Determine the [x, y] coordinate at the center of the cell enclosing the given text.  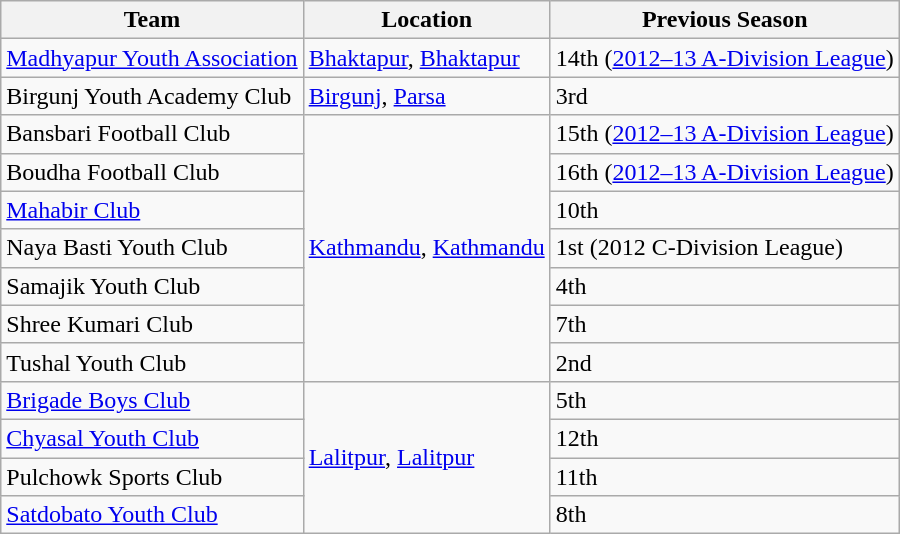
Chyasal Youth Club [152, 438]
Shree Kumari Club [152, 324]
Satdobato Youth Club [152, 515]
Mahabir Club [152, 210]
10th [724, 210]
14th (2012–13 A-Division League) [724, 58]
3rd [724, 96]
8th [724, 515]
1st (2012 C-Division League) [724, 248]
Madhyapur Youth Association [152, 58]
7th [724, 324]
Previous Season [724, 20]
4th [724, 286]
Birgunj, Parsa [426, 96]
Birgunj Youth Academy Club [152, 96]
15th (2012–13 A-Division League) [724, 134]
16th (2012–13 A-Division League) [724, 172]
Lalitpur, Lalitpur [426, 457]
Kathmandu, Kathmandu [426, 248]
Samajik Youth Club [152, 286]
Bansbari Football Club [152, 134]
12th [724, 438]
11th [724, 477]
Brigade Boys Club [152, 400]
5th [724, 400]
2nd [724, 362]
Boudha Football Club [152, 172]
Pulchowk Sports Club [152, 477]
Naya Basti Youth Club [152, 248]
Tushal Youth Club [152, 362]
Bhaktapur, Bhaktapur [426, 58]
Location [426, 20]
Team [152, 20]
